Search for the cell housing the specified text and yield its (X, Y) center coordinate. 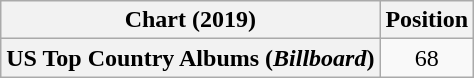
Position (427, 20)
Chart (2019) (190, 20)
68 (427, 58)
US Top Country Albums (Billboard) (190, 58)
